Detect which cell encompasses the target text, then output its [x, y] center coordinate. 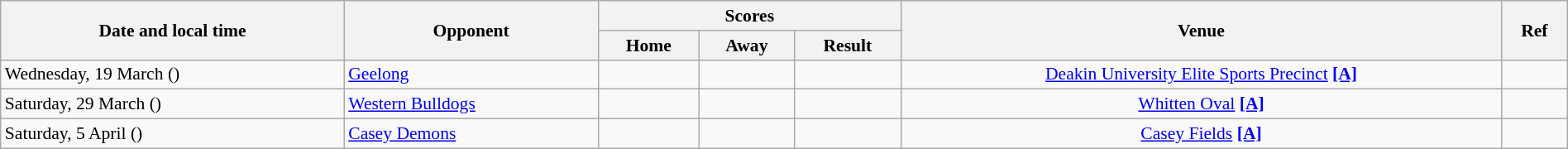
Deakin University Elite Sports Precinct [A] [1202, 74]
Casey Fields [A] [1202, 134]
Geelong [471, 74]
Home [648, 46]
Opponent [471, 30]
Ref [1535, 30]
Result [847, 46]
Scores [749, 16]
Whitten Oval [A] [1202, 104]
Saturday, 5 April () [172, 134]
Away [746, 46]
Casey Demons [471, 134]
Saturday, 29 March () [172, 104]
Wednesday, 19 March () [172, 74]
Venue [1202, 30]
Western Bulldogs [471, 104]
Date and local time [172, 30]
